Locate the cell with the specified text and output its [X, Y] center coordinate. 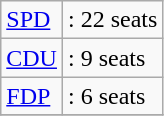
: 22 seats [112, 20]
: 6 seats [112, 96]
SPD [32, 20]
CDU [32, 58]
FDP [32, 96]
: 9 seats [112, 58]
